Return the [X, Y] coordinate for the center point of the cell that contains the specified text.  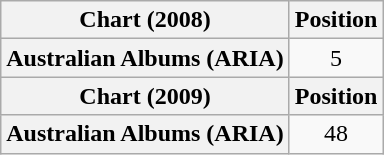
Chart (2009) [145, 96]
Chart (2008) [145, 20]
48 [336, 134]
5 [336, 58]
